Extract the [X, Y] coordinate from the center of the cell holding the provided text.  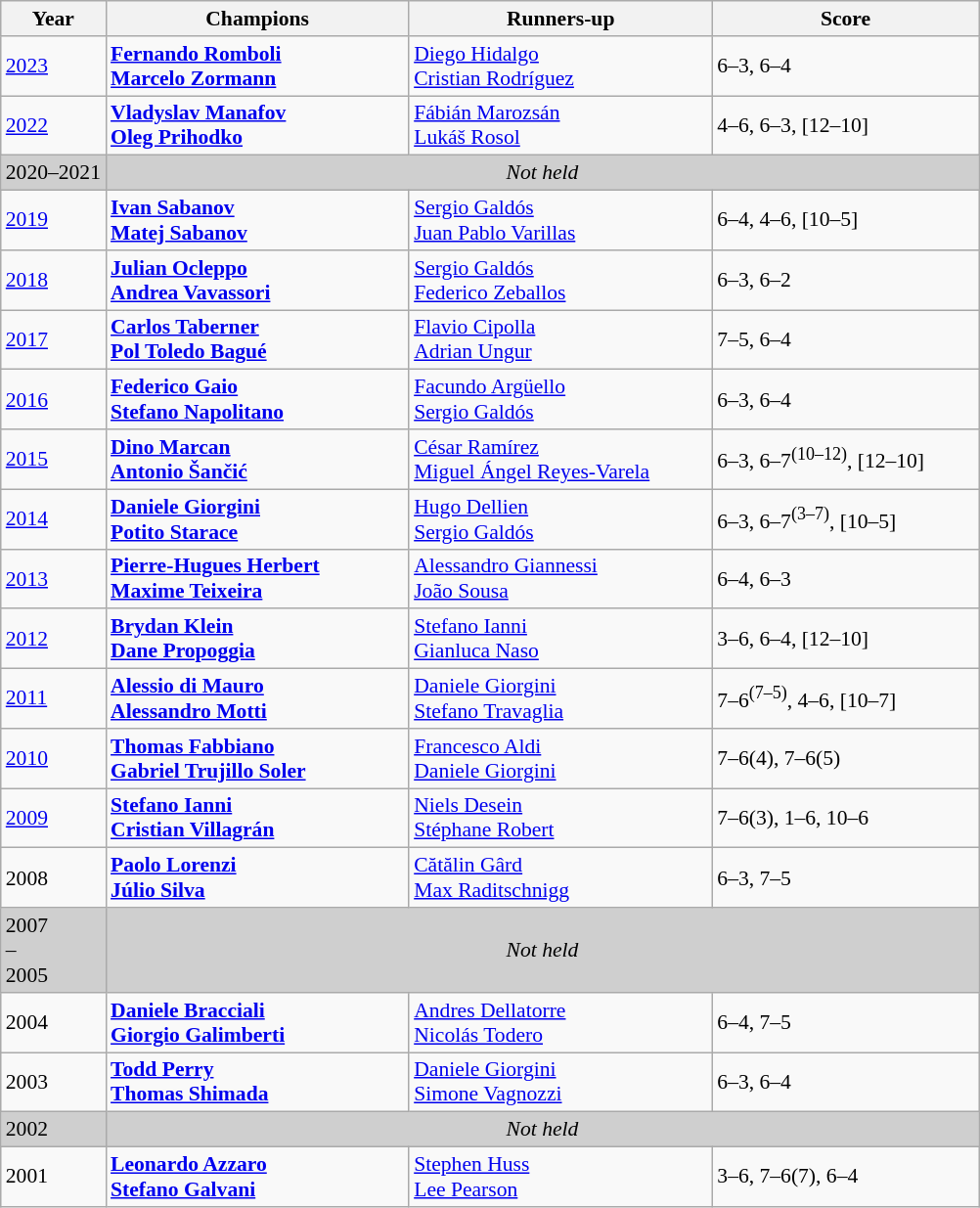
Francesco Aldi Daniele Giorgini [560, 759]
2016 [53, 399]
6–4, 4–6, [10–5] [845, 221]
Alessandro Giannessi João Sousa [560, 579]
Stephen Huss Lee Pearson [560, 1178]
6–3, 6–2 [845, 280]
6–4, 6–3 [845, 579]
2001 [53, 1178]
Flavio Cipolla Adrian Ungur [560, 340]
Diego Hidalgo Cristian Rodríguez [560, 67]
Carlos Taberner Pol Toledo Bagué [257, 340]
Sergio Galdós Federico Zeballos [560, 280]
Federico Gaio Stefano Napolitano [257, 399]
Daniele Giorgini Stefano Travaglia [560, 698]
Thomas Fabbiano Gabriel Trujillo Soler [257, 759]
6–3, 6–7(3–7), [10–5] [845, 518]
6–3, 6–7(10–12), [12–10] [845, 460]
2014 [53, 518]
2002 [53, 1130]
Sergio Galdós Juan Pablo Varillas [560, 221]
Stefano Ianni Gianluca Naso [560, 640]
Todd Perry Thomas Shimada [257, 1082]
Fernando Romboli Marcelo Zormann [257, 67]
2012 [53, 640]
Pierre-Hugues Herbert Maxime Teixeira [257, 579]
Year [53, 19]
Leonardo Azzaro Stefano Galvani [257, 1178]
2011 [53, 698]
Daniele Giorgini Potito Starace [257, 518]
Facundo Argüello Sergio Galdós [560, 399]
3–6, 7–6(7), 6–4 [845, 1178]
6–3, 7–5 [845, 878]
Daniele Bracciali Giorgio Galimberti [257, 1023]
2003 [53, 1082]
2022 [53, 125]
2010 [53, 759]
2023 [53, 67]
Score [845, 19]
2018 [53, 280]
2020–2021 [53, 173]
Stefano Ianni Cristian Villagrán [257, 818]
2009 [53, 818]
2007–2005 [53, 951]
2008 [53, 878]
3–6, 6–4, [12–10] [845, 640]
Fábián Marozsán Lukáš Rosol [560, 125]
Niels Desein Stéphane Robert [560, 818]
2019 [53, 221]
Daniele Giorgini Simone Vagnozzi [560, 1082]
Julian Ocleppo Andrea Vavassori [257, 280]
4–6, 6–3, [12–10] [845, 125]
7–6(7–5), 4–6, [10–7] [845, 698]
2013 [53, 579]
6–4, 7–5 [845, 1023]
7–6(4), 7–6(5) [845, 759]
César Ramírez Miguel Ángel Reyes-Varela [560, 460]
Brydan Klein Dane Propoggia [257, 640]
2004 [53, 1023]
Hugo Dellien Sergio Galdós [560, 518]
Vladyslav Manafov Oleg Prihodko [257, 125]
Champions [257, 19]
7–5, 6–4 [845, 340]
Dino Marcan Antonio Šančić [257, 460]
2017 [53, 340]
Paolo Lorenzi Júlio Silva [257, 878]
2015 [53, 460]
Ivan Sabanov Matej Sabanov [257, 221]
7–6(3), 1–6, 10–6 [845, 818]
Cătălin Gârd Max Raditschnigg [560, 878]
Andres Dellatorre Nicolás Todero [560, 1023]
Alessio di Mauro Alessandro Motti [257, 698]
Runners-up [560, 19]
